Extract the [x, y] coordinate from the center of the cell holding the provided text.  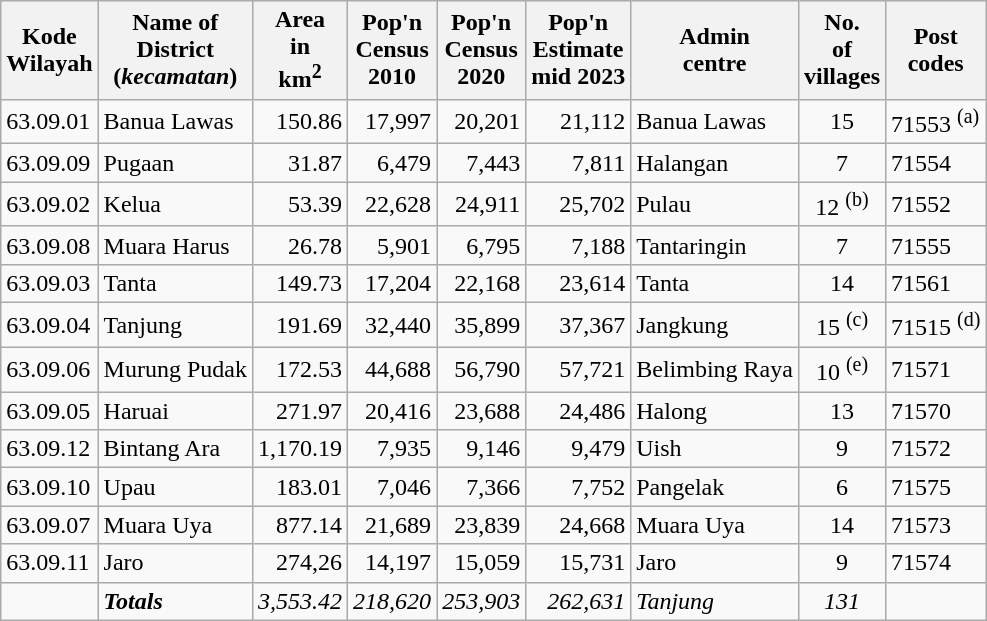
23,839 [482, 525]
31.87 [300, 163]
63.09.08 [50, 245]
1,170.19 [300, 449]
71573 [936, 525]
271.97 [300, 411]
63.09.09 [50, 163]
12 (b) [842, 204]
No.ofvillages [842, 50]
6,479 [392, 163]
6,795 [482, 245]
35,899 [482, 326]
Totals [175, 601]
21,689 [392, 525]
Kelua [175, 204]
Belimbing Raya [715, 370]
9,146 [482, 449]
7,046 [392, 487]
218,620 [392, 601]
15 [842, 122]
Halangan [715, 163]
71553 (a) [936, 122]
23,614 [578, 284]
17,997 [392, 122]
Pop'nCensus2010 [392, 50]
71554 [936, 163]
63.09.07 [50, 525]
17,204 [392, 284]
149.73 [300, 284]
9,479 [578, 449]
Jangkung [715, 326]
71555 [936, 245]
15 (c) [842, 326]
172.53 [300, 370]
71561 [936, 284]
Tantaringin [715, 245]
Pangelak [715, 487]
24,668 [578, 525]
7,188 [578, 245]
7,366 [482, 487]
262,631 [578, 601]
22,628 [392, 204]
253,903 [482, 601]
14,197 [392, 563]
10 (e) [842, 370]
Halong [715, 411]
5,901 [392, 245]
56,790 [482, 370]
7,443 [482, 163]
63.09.02 [50, 204]
274,26 [300, 563]
63.09.05 [50, 411]
53.39 [300, 204]
23,688 [482, 411]
63.09.11 [50, 563]
Murung Pudak [175, 370]
71572 [936, 449]
150.86 [300, 122]
25,702 [578, 204]
44,688 [392, 370]
Pop'nCensus2020 [482, 50]
63.09.12 [50, 449]
63.09.01 [50, 122]
6 [842, 487]
71552 [936, 204]
63.09.10 [50, 487]
Upau [175, 487]
877.14 [300, 525]
Bintang Ara [175, 449]
32,440 [392, 326]
131 [842, 601]
22,168 [482, 284]
20,416 [392, 411]
15,059 [482, 563]
Pugaan [175, 163]
63.09.04 [50, 326]
Name ofDistrict(kecamatan) [175, 50]
71571 [936, 370]
Haruai [175, 411]
24,911 [482, 204]
191.69 [300, 326]
13 [842, 411]
15,731 [578, 563]
Pulau [715, 204]
Uish [715, 449]
Kode Wilayah [50, 50]
21,112 [578, 122]
24,486 [578, 411]
71570 [936, 411]
20,201 [482, 122]
3,553.42 [300, 601]
63.09.03 [50, 284]
Admincentre [715, 50]
71575 [936, 487]
37,367 [578, 326]
7,752 [578, 487]
71574 [936, 563]
Muara Harus [175, 245]
7,811 [578, 163]
Postcodes [936, 50]
7,935 [392, 449]
71515 (d) [936, 326]
Pop'nEstimatemid 2023 [578, 50]
183.01 [300, 487]
Area in km2 [300, 50]
63.09.06 [50, 370]
26.78 [300, 245]
57,721 [578, 370]
